Determine the [x, y] coordinate at the center of the cell enclosing the given text.  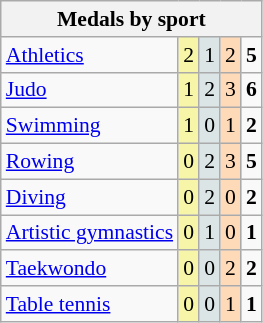
Athletics [90, 55]
6 [252, 90]
Swimming [90, 126]
Judo [90, 90]
Taekwondo [90, 269]
Table tennis [90, 304]
Artistic gymnastics [90, 233]
Medals by sport [132, 19]
Rowing [90, 162]
Diving [90, 197]
